For the text-containing cell, return its midpoint in (x, y) coordinate format. 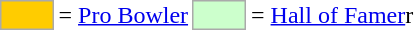
= Pro Bowler (124, 15)
